Detect which cell encompasses the target text, then output its [x, y] center coordinate. 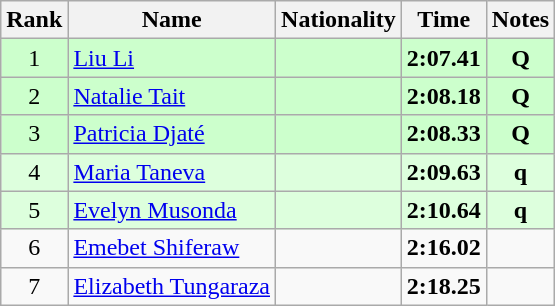
1 [34, 58]
2:07.41 [444, 58]
Nationality [339, 20]
Evelyn Musonda [172, 210]
Patricia Djaté [172, 134]
4 [34, 172]
Rank [34, 20]
Notes [520, 20]
5 [34, 210]
2:10.64 [444, 210]
Liu Li [172, 58]
Time [444, 20]
Name [172, 20]
7 [34, 286]
2:16.02 [444, 248]
2 [34, 96]
2:08.18 [444, 96]
Elizabeth Tungaraza [172, 286]
2:08.33 [444, 134]
Natalie Tait [172, 96]
2:18.25 [444, 286]
3 [34, 134]
2:09.63 [444, 172]
6 [34, 248]
Maria Taneva [172, 172]
Emebet Shiferaw [172, 248]
